Return the [X, Y] coordinate for the center point of the cell that contains the specified text.  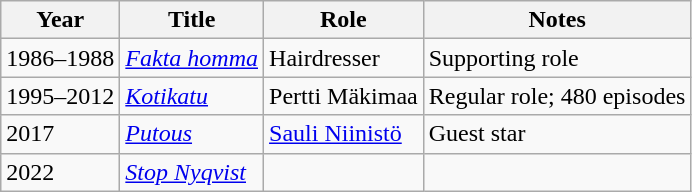
Fakta homma [192, 58]
Putous [192, 134]
Title [192, 20]
Guest star [557, 134]
Sauli Niinistö [344, 134]
1995–2012 [60, 96]
Kotikatu [192, 96]
2022 [60, 172]
Year [60, 20]
Role [344, 20]
2017 [60, 134]
Hairdresser [344, 58]
Regular role; 480 episodes [557, 96]
1986–1988 [60, 58]
Pertti Mäkimaa [344, 96]
Supporting role [557, 58]
Stop Nyqvist [192, 172]
Notes [557, 20]
